Extract the (X, Y) coordinate from the center of the cell holding the provided text.  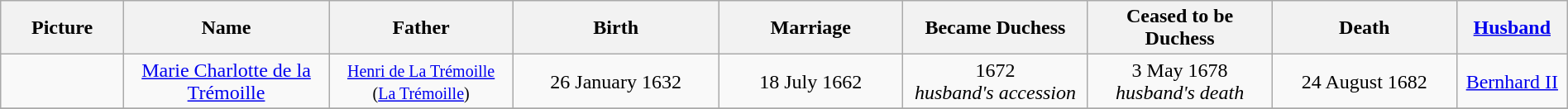
Death (1365, 28)
Name (227, 28)
Picture (63, 28)
Henri de La Trémoille(La Trémoille) (422, 81)
Husband (1512, 28)
18 July 1662 (810, 81)
Marriage (810, 28)
Became Duchess (996, 28)
24 August 1682 (1365, 81)
Bernhard II (1512, 81)
Father (422, 28)
Marie Charlotte de la Trémoille (227, 81)
1672husband's accession (996, 81)
3 May 1678husband's death (1179, 81)
Birth (616, 28)
Ceased to be Duchess (1179, 28)
26 January 1632 (616, 81)
